Detect which cell encompasses the target text, then output its [x, y] center coordinate. 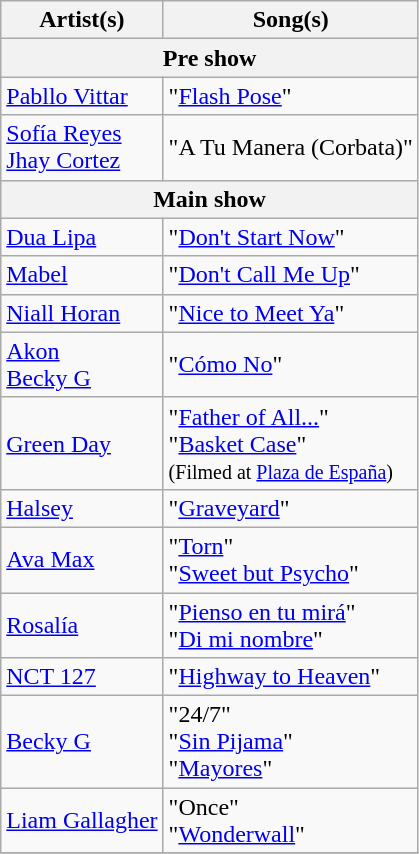
NCT 127 [82, 677]
"Don't Start Now" [290, 237]
Song(s) [290, 20]
"Torn""Sweet but Psycho" [290, 560]
Pabllo Vittar [82, 96]
Green Day [82, 443]
"Flash Pose" [290, 96]
Liam Gallagher [82, 820]
"Once""Wonderwall" [290, 820]
Mabel [82, 275]
Sofía ReyesJhay Cortez [82, 148]
Main show [210, 199]
Rosalía [82, 624]
"Cómo No" [290, 364]
"Highway to Heaven" [290, 677]
"Graveyard" [290, 508]
Becky G [82, 742]
Pre show [210, 58]
"Pienso en tu mirá""Di mi nombre" [290, 624]
Ava Max [82, 560]
"24/7""Sin Pijama""Mayores" [290, 742]
"Father of All...""Basket Case"(Filmed at Plaza de España) [290, 443]
Artist(s) [82, 20]
AkonBecky G [82, 364]
Niall Horan [82, 313]
"Nice to Meet Ya" [290, 313]
Dua Lipa [82, 237]
"A Tu Manera (Corbata)" [290, 148]
Halsey [82, 508]
"Don't Call Me Up" [290, 275]
